Determine the (x, y) coordinate at the center of the cell enclosing the given text.  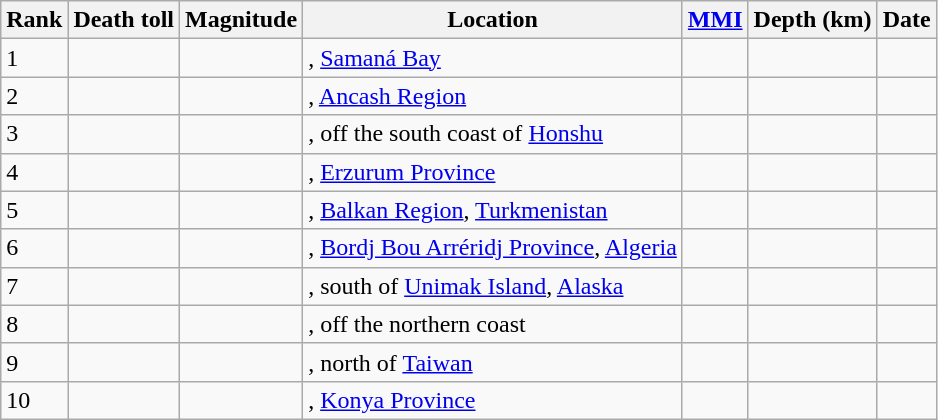
Death toll (124, 20)
3 (34, 134)
1 (34, 58)
Magnitude (242, 20)
5 (34, 210)
2 (34, 96)
8 (34, 324)
, Erzurum Province (493, 172)
, north of Taiwan (493, 362)
9 (34, 362)
, Bordj Bou Arréridj Province, Algeria (493, 248)
MMI (715, 20)
Location (493, 20)
, Balkan Region, Turkmenistan (493, 210)
7 (34, 286)
, Ancash Region (493, 96)
, Konya Province (493, 400)
, Samaná Bay (493, 58)
Depth (km) (812, 20)
Date (906, 20)
, south of Unimak Island, Alaska (493, 286)
, off the south coast of Honshu (493, 134)
4 (34, 172)
10 (34, 400)
Rank (34, 20)
6 (34, 248)
, off the northern coast (493, 324)
